Detect which cell encompasses the target text, then output its [X, Y] center coordinate. 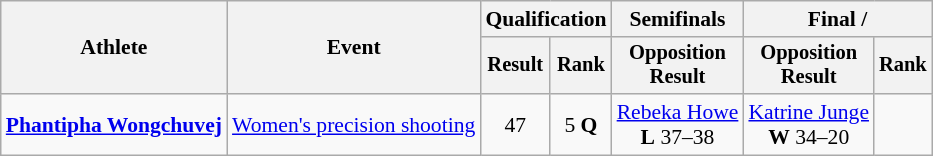
Katrine JungeW 34–20 [808, 124]
Athlete [114, 48]
47 [515, 124]
5 Q [580, 124]
Rebeka HoweL 37–38 [678, 124]
Semifinals [678, 19]
Event [354, 48]
Phantipha Wongchuvej [114, 124]
Final / [837, 19]
Women's precision shooting [354, 124]
Result [515, 66]
Qualification [546, 19]
